Search for the cell housing the specified text and yield its [x, y] center coordinate. 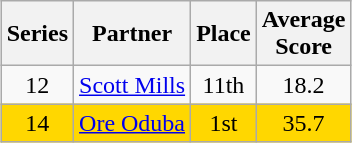
AverageScore [304, 34]
Partner [132, 34]
11th [224, 85]
Ore Oduba [132, 123]
14 [37, 123]
12 [37, 85]
Series [37, 34]
35.7 [304, 123]
Scott Mills [132, 85]
18.2 [304, 85]
1st [224, 123]
Place [224, 34]
